Provide the (x, y) coordinate of the cell's center where the given text is located.  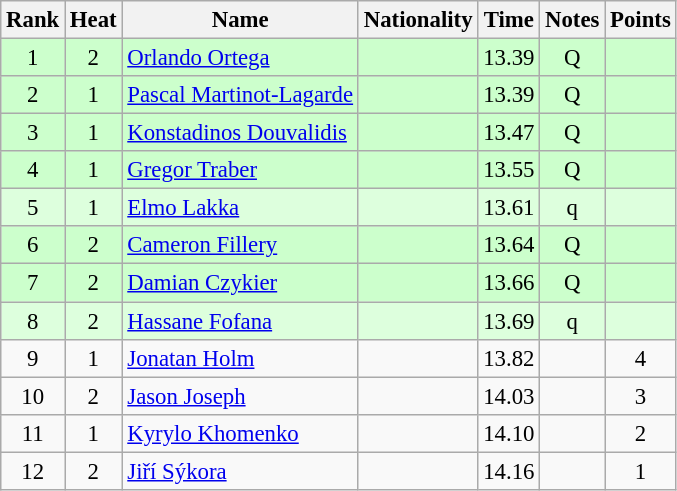
14.03 (509, 396)
Pascal Martinot-Lagarde (240, 95)
13.64 (509, 245)
Kyrylo Khomenko (240, 433)
13.66 (509, 283)
10 (33, 396)
14.10 (509, 433)
11 (33, 433)
Jiří Sýkora (240, 471)
Rank (33, 20)
14.16 (509, 471)
13.47 (509, 133)
Damian Czykier (240, 283)
Points (640, 20)
6 (33, 245)
Jason Joseph (240, 396)
8 (33, 321)
Gregor Traber (240, 170)
Notes (572, 20)
13.69 (509, 321)
5 (33, 208)
13.61 (509, 208)
Heat (94, 20)
12 (33, 471)
Cameron Fillery (240, 245)
7 (33, 283)
Konstadinos Douvalidis (240, 133)
9 (33, 358)
Jonatan Holm (240, 358)
Time (509, 20)
Elmo Lakka (240, 208)
13.55 (509, 170)
Nationality (418, 20)
13.82 (509, 358)
Orlando Ortega (240, 58)
Hassane Fofana (240, 321)
Name (240, 20)
